Return (x, y) of the center of cell containing provided text 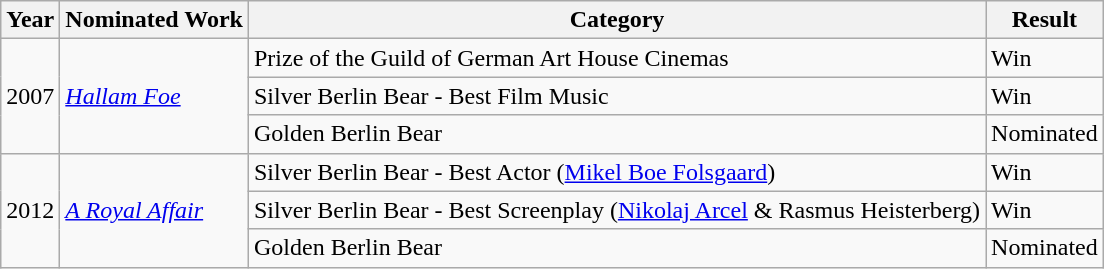
Silver Berlin Bear - Best Film Music (616, 96)
Year (30, 20)
Category (616, 20)
2012 (30, 210)
2007 (30, 96)
Silver Berlin Bear - Best Screenplay (Nikolaj Arcel & Rasmus Heisterberg) (616, 210)
Silver Berlin Bear - Best Actor (Mikel Boe Folsgaard) (616, 172)
Hallam Foe (154, 96)
A Royal Affair (154, 210)
Prize of the Guild of German Art House Cinemas (616, 58)
Result (1045, 20)
Nominated Work (154, 20)
